Detect which cell encompasses the target text, then output its [X, Y] center coordinate. 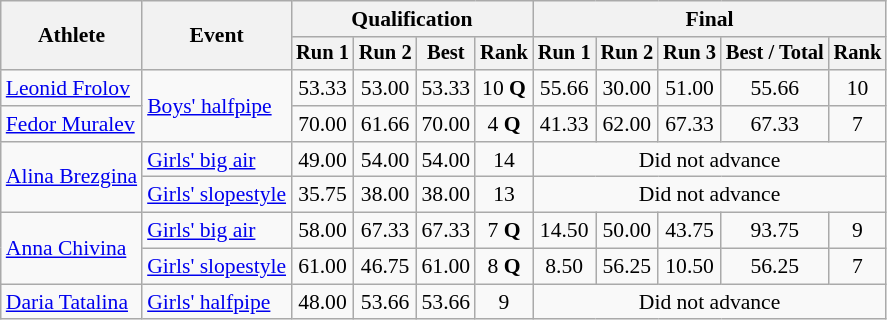
30.00 [628, 88]
Qualification [412, 19]
7 Q [504, 231]
46.75 [386, 267]
Alina Brezgina [72, 178]
61.66 [386, 124]
53.00 [386, 88]
Fedor Muralev [72, 124]
8 Q [504, 267]
48.00 [322, 302]
Best / Total [775, 54]
Girls' halfpipe [216, 302]
Boys' halfpipe [216, 106]
8.50 [564, 267]
51.00 [690, 88]
43.75 [690, 231]
4 Q [504, 124]
93.75 [775, 231]
13 [504, 195]
10 Q [504, 88]
49.00 [322, 160]
Athlete [72, 36]
10.50 [690, 267]
50.00 [628, 231]
Daria Tatalina [72, 302]
62.00 [628, 124]
41.33 [564, 124]
14.50 [564, 231]
Anna Chivina [72, 248]
35.75 [322, 195]
14 [504, 160]
Run 3 [690, 54]
Event [216, 36]
Best [446, 54]
10 [858, 88]
Leonid Frolov [72, 88]
Final [710, 19]
58.00 [322, 231]
